Return the (x, y) coordinate for the center point of the cell that contains the specified text.  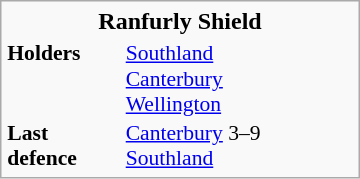
Last defence (65, 145)
SouthlandCanterburyWellington (239, 79)
Holders (65, 79)
Ranfurly Shield (180, 21)
Canterbury 3–9 Southland (239, 145)
